Return [x, y] of the center of cell containing provided text 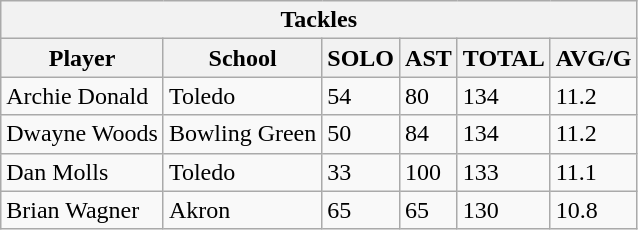
AVG/G [594, 58]
Dwayne Woods [82, 134]
130 [504, 210]
54 [361, 96]
133 [504, 172]
School [242, 58]
Player [82, 58]
11.1 [594, 172]
100 [429, 172]
Bowling Green [242, 134]
Akron [242, 210]
Dan Molls [82, 172]
50 [361, 134]
AST [429, 58]
SOLO [361, 58]
TOTAL [504, 58]
33 [361, 172]
84 [429, 134]
Archie Donald [82, 96]
80 [429, 96]
Tackles [319, 20]
Brian Wagner [82, 210]
10.8 [594, 210]
